Capture the cell that displays the provided text and extract its [X, Y] central coordinate. 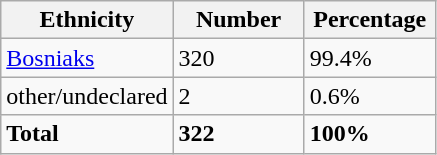
322 [238, 134]
Bosniaks [87, 58]
Percentage [370, 20]
Ethnicity [87, 20]
0.6% [370, 96]
99.4% [370, 58]
320 [238, 58]
Number [238, 20]
100% [370, 134]
2 [238, 96]
Total [87, 134]
other/undeclared [87, 96]
